Pinpoint the cell where the given text exists, returning its [X, Y] midpoint coordinate. 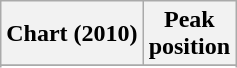
Peakposition [189, 34]
Chart (2010) [72, 34]
